Return (x, y) of the center of cell containing provided text 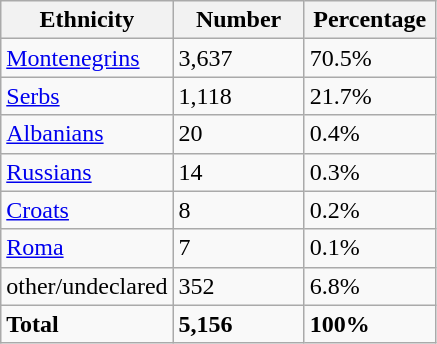
7 (238, 248)
21.7% (370, 96)
Ethnicity (87, 20)
6.8% (370, 286)
Total (87, 324)
1,118 (238, 96)
100% (370, 324)
5,156 (238, 324)
0.3% (370, 172)
Russians (87, 172)
Serbs (87, 96)
0.4% (370, 134)
Montenegrins (87, 58)
other/undeclared (87, 286)
8 (238, 210)
Croats (87, 210)
Albanians (87, 134)
14 (238, 172)
70.5% (370, 58)
0.1% (370, 248)
352 (238, 286)
0.2% (370, 210)
3,637 (238, 58)
Roma (87, 248)
20 (238, 134)
Number (238, 20)
Percentage (370, 20)
